Provide the [x, y] coordinate of the cell's center where the given text is located.  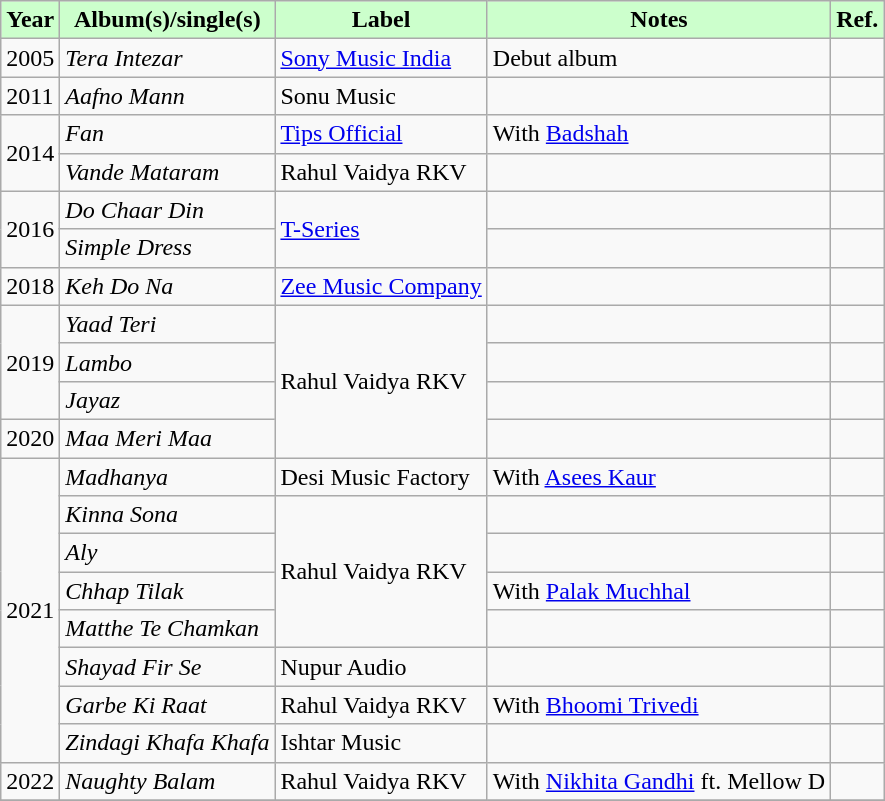
Matthe Te Chamkan [168, 629]
Notes [658, 20]
2020 [30, 438]
2021 [30, 610]
Desi Music Factory [381, 477]
Maa Meri Maa [168, 438]
2011 [30, 96]
With Nikhita Gandhi ft. Mellow D [658, 781]
Madhanya [168, 477]
Ref. [858, 20]
Sonu Music [381, 96]
Keh Do Na [168, 286]
Lambo [168, 362]
2014 [30, 153]
With Bhoomi Trivedi [658, 705]
Garbe Ki Raat [168, 705]
2005 [30, 58]
Yaad Teri [168, 324]
Nupur Audio [381, 667]
Sony Music India [381, 58]
2022 [30, 781]
Debut album [658, 58]
Fan [168, 134]
Kinna Sona [168, 515]
2018 [30, 286]
With Asees Kaur [658, 477]
Simple Dress [168, 248]
Shayad Fir Se [168, 667]
Year [30, 20]
2016 [30, 229]
Ishtar Music [381, 743]
Zee Music Company [381, 286]
Jayaz [168, 400]
Label [381, 20]
Zindagi Khafa Khafa [168, 743]
Tips Official [381, 134]
Chhap Tilak [168, 591]
Aly [168, 553]
Naughty Balam [168, 781]
2019 [30, 362]
Album(s)/single(s) [168, 20]
Do Chaar Din [168, 210]
Tera Intezar [168, 58]
With Palak Muchhal [658, 591]
Vande Mataram [168, 172]
With Badshah [658, 134]
T-Series [381, 229]
Aafno Mann [168, 96]
